Search for the cell housing the specified text and yield its [x, y] center coordinate. 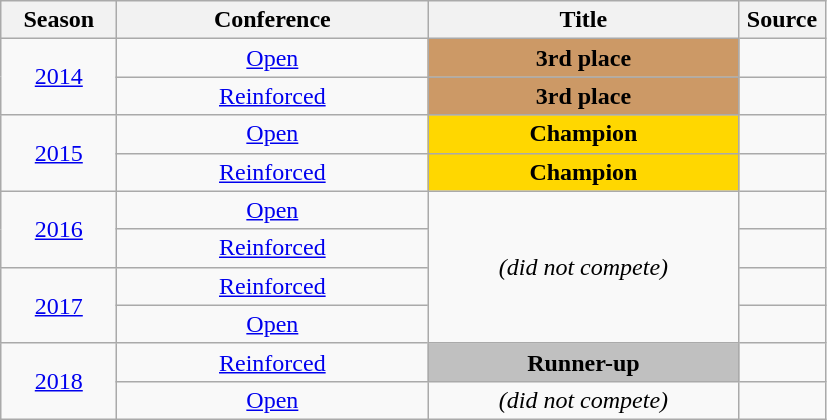
2014 [59, 77]
2017 [59, 305]
Source [782, 20]
Title [584, 20]
Season [59, 20]
2018 [59, 381]
2016 [59, 229]
Runner-up [584, 362]
Conference [272, 20]
2015 [59, 153]
